Provide the [X, Y] coordinate of the cell's center where the given text is located.  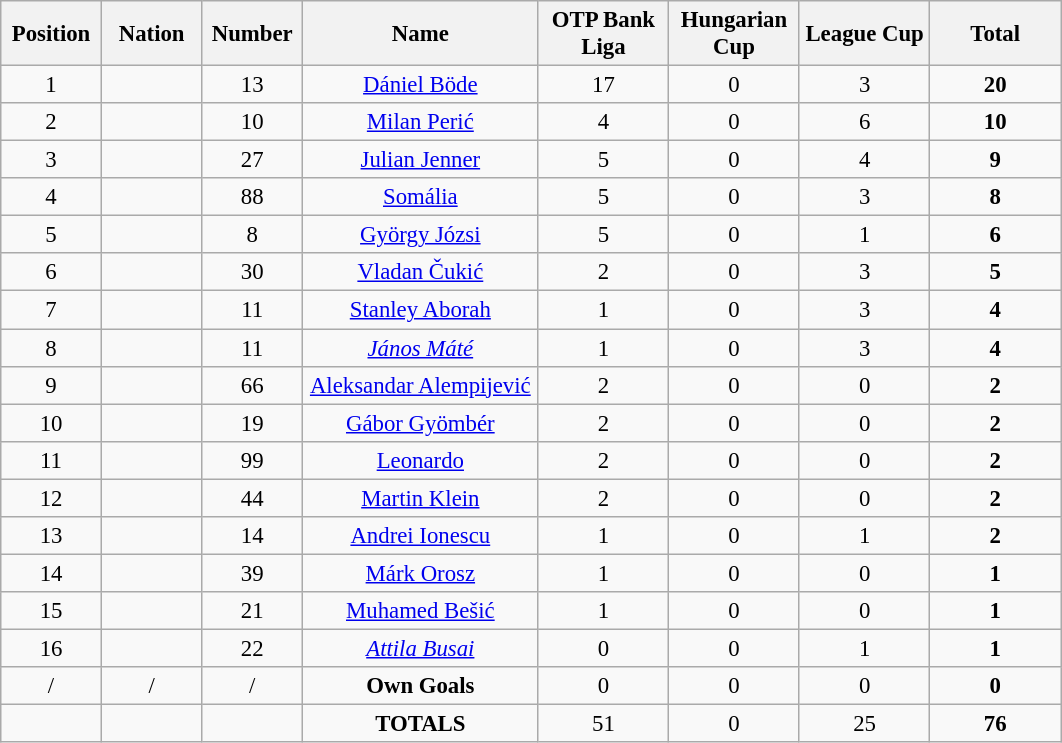
Andrei Ionescu [421, 536]
György Józsi [421, 235]
Leonardo [421, 460]
99 [252, 460]
Martin Klein [421, 498]
Position [52, 34]
OTP Bank Liga [604, 34]
Nation [152, 34]
Muhamed Bešić [421, 611]
Number [252, 34]
39 [252, 573]
88 [252, 197]
76 [996, 724]
20 [996, 85]
League Cup [864, 34]
Stanley Aborah [421, 310]
TOTALS [421, 724]
Aleksandar Alempijević [421, 385]
25 [864, 724]
Márk Orosz [421, 573]
44 [252, 498]
Somália [421, 197]
János Máté [421, 348]
Own Goals [421, 686]
Hungarian Cup [734, 34]
22 [252, 648]
19 [252, 423]
Gábor Gyömbér [421, 423]
66 [252, 385]
51 [604, 724]
Julian Jenner [421, 160]
Vladan Čukić [421, 273]
Total [996, 34]
17 [604, 85]
7 [52, 310]
16 [52, 648]
Attila Busai [421, 648]
Dániel Böde [421, 85]
Name [421, 34]
30 [252, 273]
Milan Perić [421, 122]
15 [52, 611]
27 [252, 160]
21 [252, 611]
12 [52, 498]
